Extract the (X, Y) coordinate from the center of the cell holding the provided text.  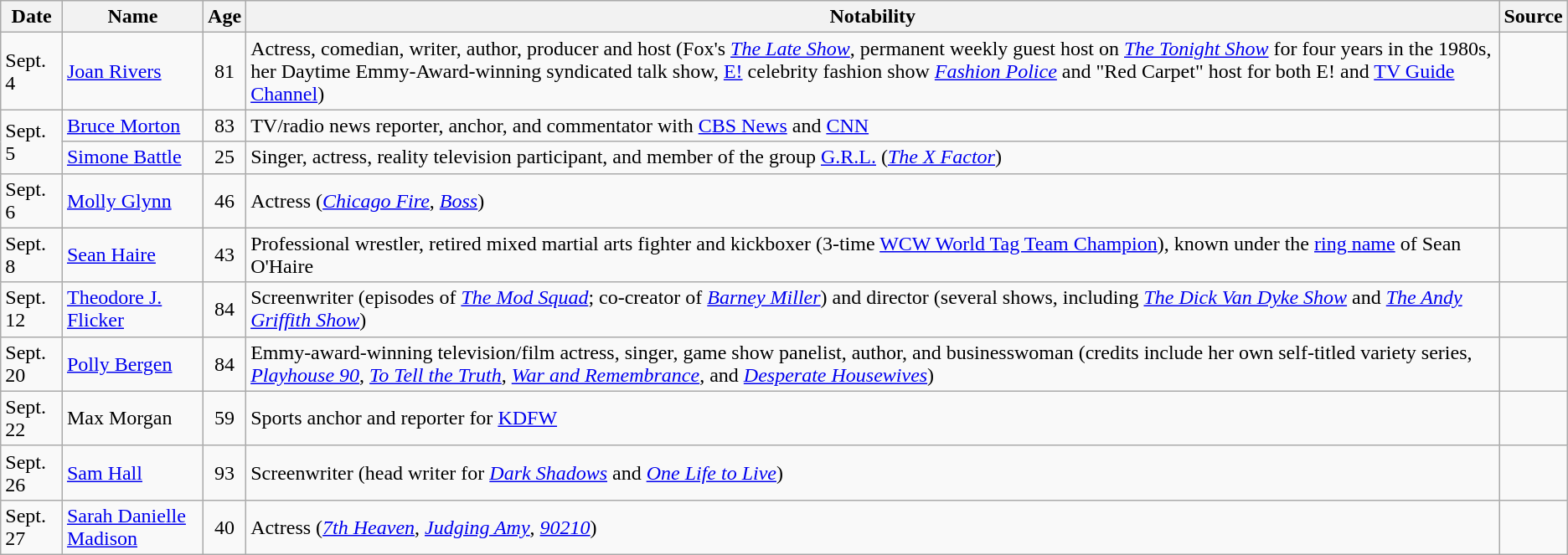
Joan Rivers (132, 71)
Date (32, 17)
Sept. 12 (32, 310)
Simone Battle (132, 157)
Sept. 6 (32, 201)
Polly Bergen (132, 363)
Name (132, 17)
81 (224, 71)
Sarah Danielle Madison (132, 527)
Sept. 5 (32, 141)
43 (224, 254)
25 (224, 157)
Sports anchor and reporter for KDFW (873, 419)
Notability (873, 17)
Sept. 26 (32, 472)
Sept. 22 (32, 419)
Source (1533, 17)
Molly Glynn (132, 201)
Theodore J. Flicker (132, 310)
59 (224, 419)
Age (224, 17)
Sam Hall (132, 472)
Sept. 27 (32, 527)
Screenwriter (head writer for Dark Shadows and One Life to Live) (873, 472)
Sean Haire (132, 254)
Max Morgan (132, 419)
Bruce Morton (132, 126)
46 (224, 201)
Sept. 8 (32, 254)
Sept. 4 (32, 71)
83 (224, 126)
40 (224, 527)
Singer, actress, reality television participant, and member of the group G.R.L. (The X Factor) (873, 157)
Sept. 20 (32, 363)
Actress (Chicago Fire, Boss) (873, 201)
TV/radio news reporter, anchor, and commentator with CBS News and CNN (873, 126)
93 (224, 472)
Actress (7th Heaven, Judging Amy, 90210) (873, 527)
